Output the [x, y] coordinate of the center of the cell containing the given text.  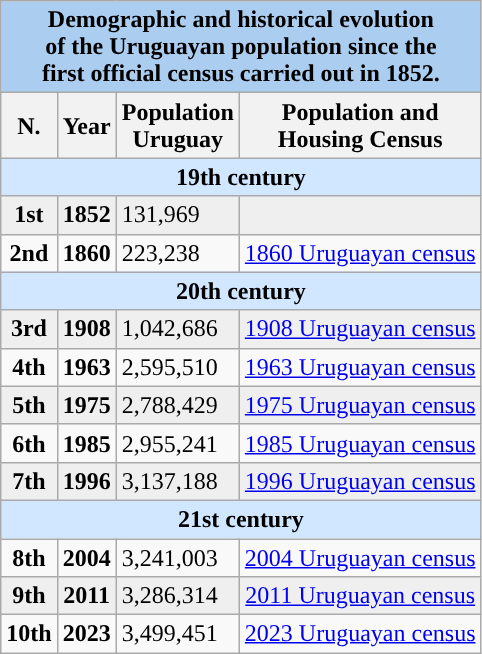
2011 [86, 596]
6th [29, 443]
131,969 [178, 215]
20th century [241, 291]
3,286,314 [178, 596]
PopulationUruguay [178, 126]
N. [29, 126]
19th century [241, 177]
2023 Uruguayan census [360, 634]
2023 [86, 634]
21st century [241, 519]
1996 Uruguayan census [360, 481]
7th [29, 481]
2004 Uruguayan census [360, 557]
3rd [29, 329]
1985 [86, 443]
1963 [86, 367]
2nd [29, 253]
2,955,241 [178, 443]
223,238 [178, 253]
1860 [86, 253]
4th [29, 367]
2004 [86, 557]
Population and Housing Census [360, 126]
1963 Uruguayan census [360, 367]
10th [29, 634]
1852 [86, 215]
3,499,451 [178, 634]
2,788,429 [178, 405]
9th [29, 596]
1996 [86, 481]
1975 Uruguayan census [360, 405]
1908 [86, 329]
1985 Uruguayan census [360, 443]
5th [29, 405]
1975 [86, 405]
Year [86, 126]
1860 Uruguayan census [360, 253]
2,595,510 [178, 367]
3,241,003 [178, 557]
1908 Uruguayan census [360, 329]
3,137,188 [178, 481]
2011 Uruguayan census [360, 596]
1st [29, 215]
Demographic and historical evolution of the Uruguayan population since the first official census carried out in 1852. [241, 47]
8th [29, 557]
1,042,686 [178, 329]
